Scan for the cell matching the given text and deliver its [x, y] coordinate at center. 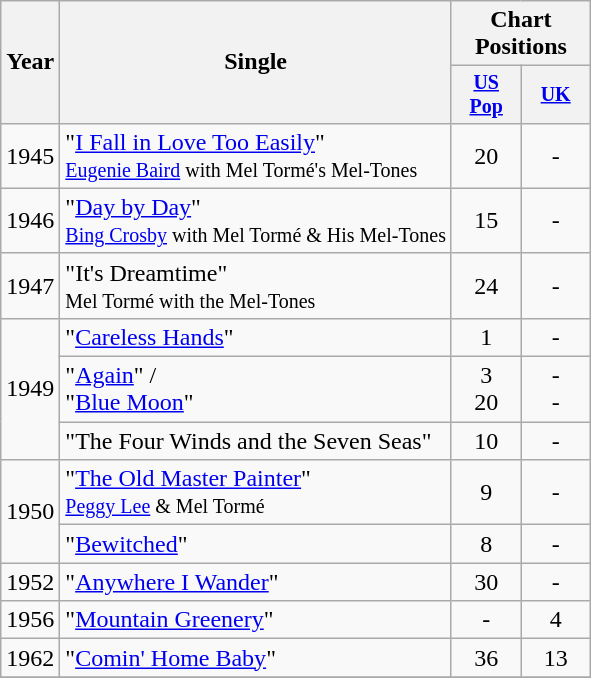
13 [556, 658]
30 [486, 582]
1946 [30, 220]
"I Fall in Love Too Easily"Eugenie Baird with Mel Tormé's Mel-Tones [256, 156]
8 [486, 544]
36 [486, 658]
1 [486, 337]
10 [486, 441]
"Day by Day"Bing Crosby with Mel Tormé & His Mel-Tones [256, 220]
Year [30, 62]
"The Old Master Painter"Peggy Lee & Mel Tormé [256, 492]
"Bewitched" [256, 544]
"Anywhere I Wander" [256, 582]
1945 [30, 156]
"Mountain Greenery" [256, 620]
4 [556, 620]
Chart Positions [520, 34]
320 [486, 390]
-- [556, 390]
1962 [30, 658]
1956 [30, 620]
US Pop [486, 94]
"It's Dreamtime"Mel Tormé with the Mel-Tones [256, 286]
9 [486, 492]
20 [486, 156]
"Comin' Home Baby" [256, 658]
UK [556, 94]
1952 [30, 582]
Single [256, 62]
"The Four Winds and the Seven Seas" [256, 441]
24 [486, 286]
1949 [30, 388]
1947 [30, 286]
"Again" /"Blue Moon" [256, 390]
1950 [30, 512]
15 [486, 220]
"Careless Hands" [256, 337]
